Pinpoint the cell where the given text exists, returning its [X, Y] midpoint coordinate. 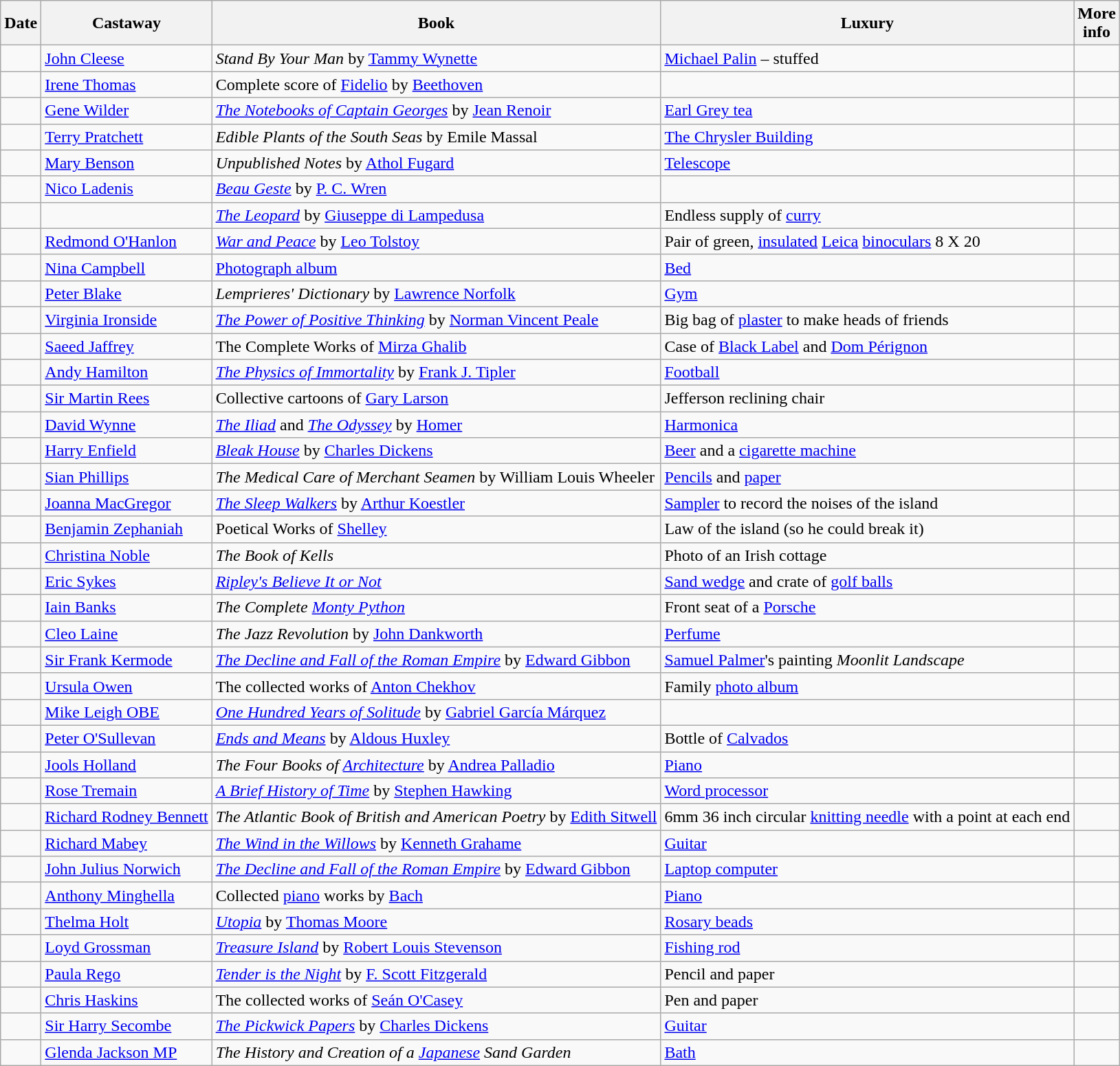
John Julius Norwich [127, 869]
Rosary beads [868, 922]
Photograph album [436, 267]
The Jazz Revolution by John Dankworth [436, 634]
Loyd Grossman [127, 948]
Fishing rod [868, 948]
Iain Banks [127, 608]
Irene Thomas [127, 85]
Front seat of a Porsche [868, 608]
Photo of an Irish cottage [868, 555]
Michael Palin – stuffed [868, 58]
Gene Wilder [127, 111]
Beau Geste by P. C. Wren [436, 189]
Laptop computer [868, 869]
Pencils and paper [868, 477]
One Hundred Years of Solitude by Gabriel García Márquez [436, 712]
The collected works of Anton Chekhov [436, 686]
Terry Pratchett [127, 137]
Treasure Island by Robert Louis Stevenson [436, 948]
Book [436, 23]
The Sleep Walkers by Arthur Koestler [436, 503]
Sand wedge and crate of golf balls [868, 581]
Sian Phillips [127, 477]
Virginia Ironside [127, 320]
Sir Harry Secombe [127, 1026]
Bleak House by Charles Dickens [436, 451]
Pen and paper [868, 1000]
Edible Plants of the South Seas by Emile Massal [436, 137]
David Wynne [127, 425]
The collected works of Seán O'Casey [436, 1000]
The Power of Positive Thinking by Norman Vincent Peale [436, 320]
Tender is the Night by F. Scott Fitzgerald [436, 974]
The Pickwick Papers by Charles Dickens [436, 1026]
The History and Creation of a Japanese Sand Garden [436, 1052]
Bath [868, 1052]
War and Peace by Leo Tolstoy [436, 241]
Mary Benson [127, 163]
Pair of green, insulated Leica binoculars 8 X 20 [868, 241]
Paula Rego [127, 974]
Castaway [127, 23]
Peter Blake [127, 293]
Rose Tremain [127, 791]
Collected piano works by Bach [436, 896]
Date [21, 23]
Case of Black Label and Dom Pérignon [868, 346]
Joanna MacGregor [127, 503]
Jefferson reclining chair [868, 399]
Harmonica [868, 425]
Mike Leigh OBE [127, 712]
Redmond O'Hanlon [127, 241]
Big bag of plaster to make heads of friends [868, 320]
The Four Books of Architecture by Andrea Palladio [436, 765]
Earl Grey tea [868, 111]
Perfume [868, 634]
Lemprieres' Dictionary by Lawrence Norfolk [436, 293]
Chris Haskins [127, 1000]
Telescope [868, 163]
The Physics of Immortality by Frank J. Tipler [436, 373]
Christina Noble [127, 555]
Benjamin Zephaniah [127, 529]
6mm 36 inch circular knitting needle with a point at each end [868, 817]
Collective cartoons of Gary Larson [436, 399]
Ripley's Believe It or Not [436, 581]
Eric Sykes [127, 581]
Bottle of Calvados [868, 738]
The Book of Kells [436, 555]
Jools Holland [127, 765]
Pencil and paper [868, 974]
The Notebooks of Captain Georges by Jean Renoir [436, 111]
Andy Hamilton [127, 373]
Bed [868, 267]
The Complete Monty Python [436, 608]
Poetical Works of Shelley [436, 529]
Ends and Means by Aldous Huxley [436, 738]
The Medical Care of Merchant Seamen by William Louis Wheeler [436, 477]
The Wind in the Willows by Kenneth Grahame [436, 843]
Thelma Holt [127, 922]
Peter O'Sullevan [127, 738]
Luxury [868, 23]
The Complete Works of Mirza Ghalib [436, 346]
Saeed Jaffrey [127, 346]
Richard Rodney Bennett [127, 817]
The Iliad and The Odyssey by Homer [436, 425]
Word processor [868, 791]
Nina Campbell [127, 267]
Moreinfo [1097, 23]
Ursula Owen [127, 686]
The Leopard by Giuseppe di Lampedusa [436, 215]
John Cleese [127, 58]
Anthony Minghella [127, 896]
Complete score of Fidelio by Beethoven [436, 85]
Utopia by Thomas Moore [436, 922]
Glenda Jackson MP [127, 1052]
Family photo album [868, 686]
Gym [868, 293]
Beer and a cigarette machine [868, 451]
Richard Mabey [127, 843]
Cleo Laine [127, 634]
Football [868, 373]
Stand By Your Man by Tammy Wynette [436, 58]
The Chrysler Building [868, 137]
Endless supply of curry [868, 215]
Unpublished Notes by Athol Fugard [436, 163]
Samuel Palmer's painting Moonlit Landscape [868, 660]
Sir Frank Kermode [127, 660]
Nico Ladenis [127, 189]
Harry Enfield [127, 451]
Law of the island (so he could break it) [868, 529]
Sampler to record the noises of the island [868, 503]
Sir Martin Rees [127, 399]
A Brief History of Time by Stephen Hawking [436, 791]
The Atlantic Book of British and American Poetry by Edith Sitwell [436, 817]
